Find where the given text appears and provide that cell's center as [X, Y] coordinate. 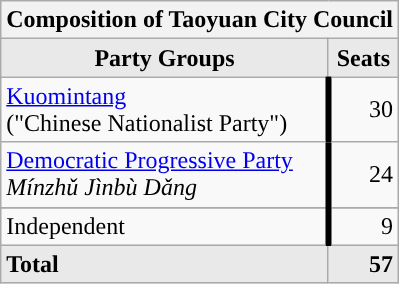
Seats [363, 58]
Party Groups [164, 58]
9 [363, 226]
Kuomintang("Chinese Nationalist Party") [164, 110]
30 [363, 110]
Democratic Progressive PartyMínzhǔ Jìnbù Dǎng [164, 174]
Composition of Taoyuan City Council [200, 20]
Independent [164, 226]
24 [363, 174]
Total [164, 264]
57 [363, 264]
